Search for the cell housing the specified text and yield its (x, y) center coordinate. 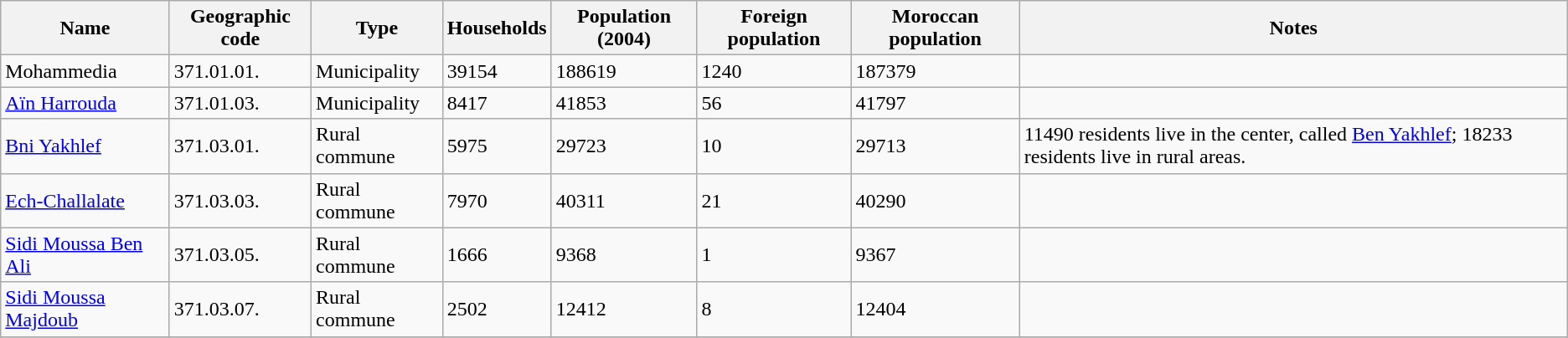
5975 (497, 146)
371.03.01. (240, 146)
Moroccan population (935, 28)
Households (497, 28)
Sidi Moussa Majdoub (85, 310)
371.03.05. (240, 254)
12412 (624, 310)
40311 (624, 201)
Bni Yakhlef (85, 146)
56 (774, 103)
Notes (1293, 28)
12404 (935, 310)
1 (774, 254)
371.03.03. (240, 201)
187379 (935, 71)
1666 (497, 254)
8417 (497, 103)
39154 (497, 71)
10 (774, 146)
Type (377, 28)
Ech-Challalate (85, 201)
Name (85, 28)
Population (2004) (624, 28)
41853 (624, 103)
11490 residents live in the center, called Ben Yakhlef; 18233 residents live in rural areas. (1293, 146)
40290 (935, 201)
29713 (935, 146)
188619 (624, 71)
2502 (497, 310)
371.01.03. (240, 103)
Sidi Moussa Ben Ali (85, 254)
21 (774, 201)
7970 (497, 201)
Geographic code (240, 28)
Aïn Harrouda (85, 103)
1240 (774, 71)
29723 (624, 146)
Mohammedia (85, 71)
371.03.07. (240, 310)
371.01.01. (240, 71)
41797 (935, 103)
8 (774, 310)
9367 (935, 254)
9368 (624, 254)
Foreign population (774, 28)
